Extract the [X, Y] coordinate from the center of the cell holding the provided text.  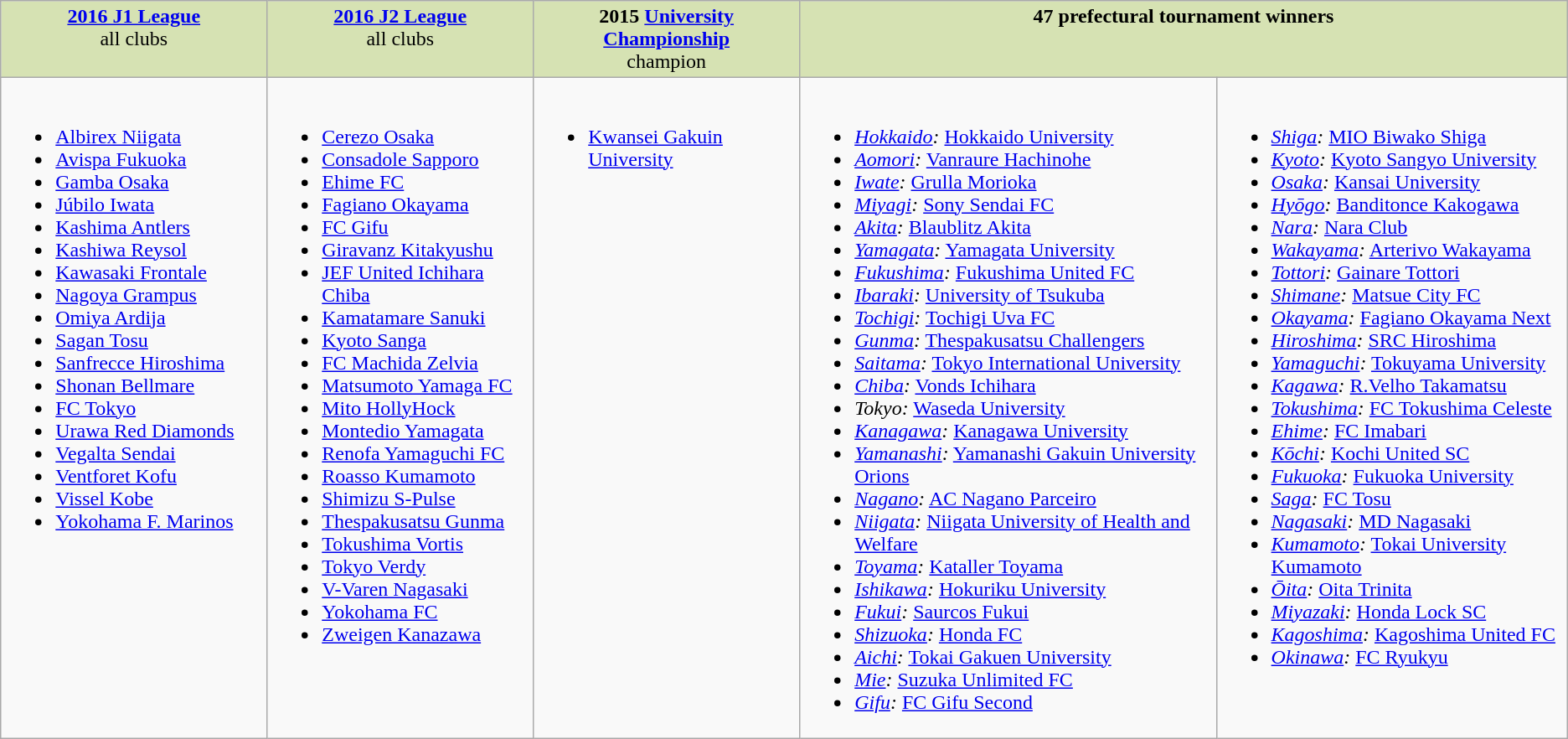
2016 J1 Leagueall clubs [134, 39]
2016 J2 Leagueall clubs [400, 39]
47 prefectural tournament winners [1184, 39]
Kwansei Gakuin University [667, 408]
2015 University Championshipchampion [667, 39]
